Detect which cell encompasses the target text, then output its (X, Y) center coordinate. 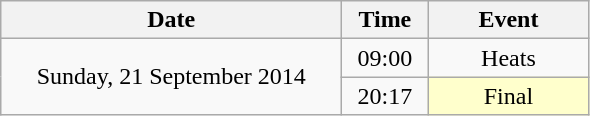
Event (508, 20)
Date (172, 20)
Heats (508, 58)
Sunday, 21 September 2014 (172, 77)
Time (385, 20)
Final (508, 96)
09:00 (385, 58)
20:17 (385, 96)
